Pinpoint the cell where the given text exists, returning its [X, Y] midpoint coordinate. 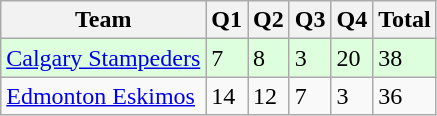
8 [269, 58]
20 [352, 58]
14 [227, 96]
Q1 [227, 20]
Total [405, 20]
Q4 [352, 20]
Edmonton Eskimos [104, 96]
12 [269, 96]
Calgary Stampeders [104, 58]
36 [405, 96]
Team [104, 20]
Q3 [310, 20]
Q2 [269, 20]
38 [405, 58]
